Provide the [X, Y] coordinate of the cell's center where the given text is located.  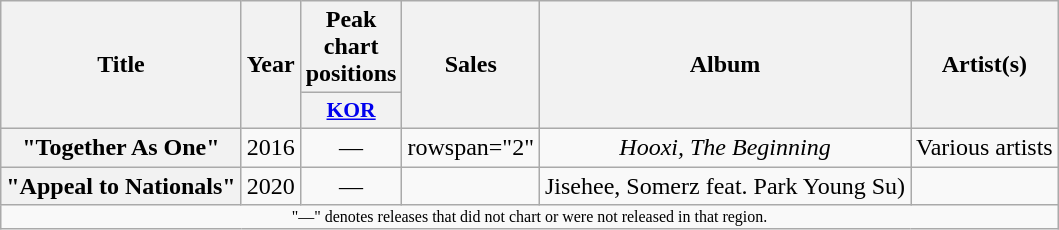
Hooxi, The Beginning [724, 147]
Jisehee, Somerz feat. Park Young Su) [724, 185]
2020 [270, 185]
"—" denotes releases that did not chart or were not released in that region. [530, 217]
rowspan="2" [471, 147]
Album [724, 65]
2016 [270, 147]
Sales [471, 65]
Year [270, 65]
Artist(s) [984, 65]
"Appeal to Nationals" [121, 185]
Peak chart positions [351, 47]
"Together As One" [121, 147]
Various artists [984, 147]
Title [121, 65]
KOR [351, 111]
